Scan for the cell matching the given text and deliver its (x, y) coordinate at center. 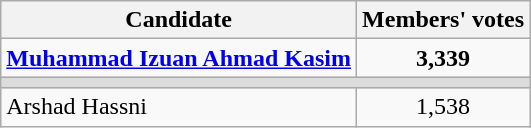
1,538 (444, 107)
Muhammad Izuan Ahmad Kasim (179, 58)
Candidate (179, 20)
3,339 (444, 58)
Members' votes (444, 20)
Arshad Hassni (179, 107)
